Pinpoint the cell where the given text exists, returning its [X, Y] midpoint coordinate. 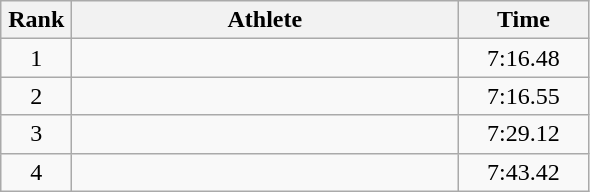
Time [524, 20]
Rank [36, 20]
1 [36, 58]
2 [36, 96]
3 [36, 134]
7:16.48 [524, 58]
4 [36, 172]
Athlete [265, 20]
7:16.55 [524, 96]
7:43.42 [524, 172]
7:29.12 [524, 134]
